Locate the cell with the specified text and output its (x, y) center coordinate. 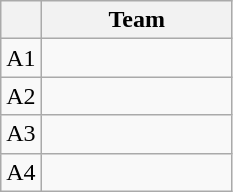
A4 (21, 172)
A1 (21, 58)
A2 (21, 96)
A3 (21, 134)
Team (136, 20)
